Scan for the cell matching the given text and deliver its (X, Y) coordinate at center. 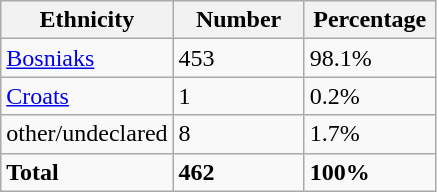
462 (238, 172)
453 (238, 58)
0.2% (370, 96)
other/undeclared (87, 134)
1 (238, 96)
1.7% (370, 134)
Croats (87, 96)
100% (370, 172)
8 (238, 134)
98.1% (370, 58)
Number (238, 20)
Total (87, 172)
Percentage (370, 20)
Ethnicity (87, 20)
Bosniaks (87, 58)
